Extract the (x, y) coordinate from the center of the cell holding the provided text.  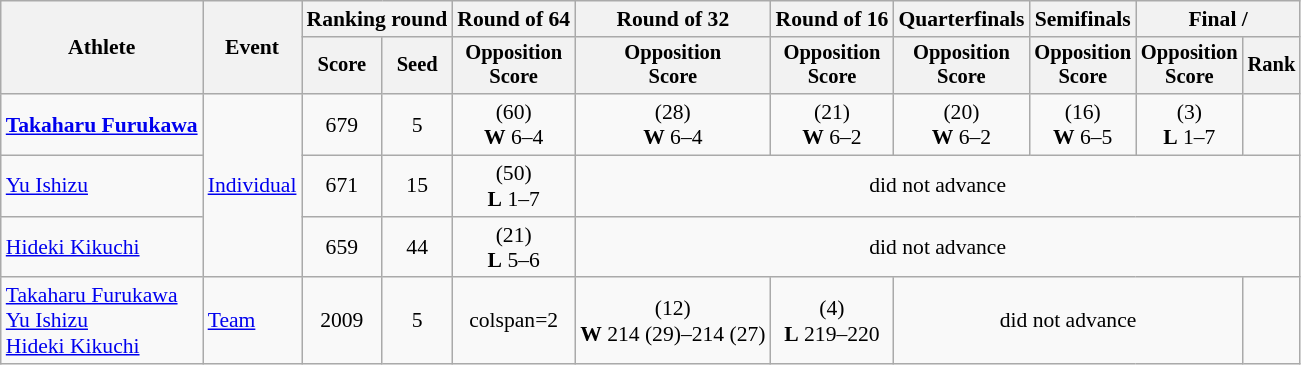
Final / (1218, 19)
Rank (1272, 66)
44 (417, 248)
Individual (252, 186)
(21) W 6–2 (832, 124)
Quarterfinals (961, 19)
Ranking round (378, 19)
Takaharu FurukawaYu IshizuHideki Kikuchi (102, 322)
(21)L 5–6 (514, 248)
(16) W 6–5 (1082, 124)
(60)W 6–4 (514, 124)
Round of 64 (514, 19)
659 (342, 248)
Seed (417, 66)
Round of 32 (672, 19)
679 (342, 124)
Team (252, 322)
Athlete (102, 48)
(20) W 6–2 (961, 124)
Yu Ishizu (102, 186)
671 (342, 186)
(3) L 1–7 (1190, 124)
Event (252, 48)
(50)L 1–7 (514, 186)
(12) W 214 (29)–214 (27) (672, 322)
colspan=2 (514, 322)
Takaharu Furukawa (102, 124)
15 (417, 186)
Semifinals (1082, 19)
Hideki Kikuchi (102, 248)
Round of 16 (832, 19)
2009 (342, 322)
(4) L 219–220 (832, 322)
(28)W 6–4 (672, 124)
Score (342, 66)
